Capture the cell that displays the provided text and extract its (x, y) central coordinate. 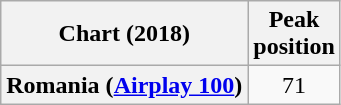
Peakposition (294, 34)
Chart (2018) (124, 34)
71 (294, 85)
Romania (Airplay 100) (124, 85)
